Scan for the cell matching the given text and deliver its (x, y) coordinate at center. 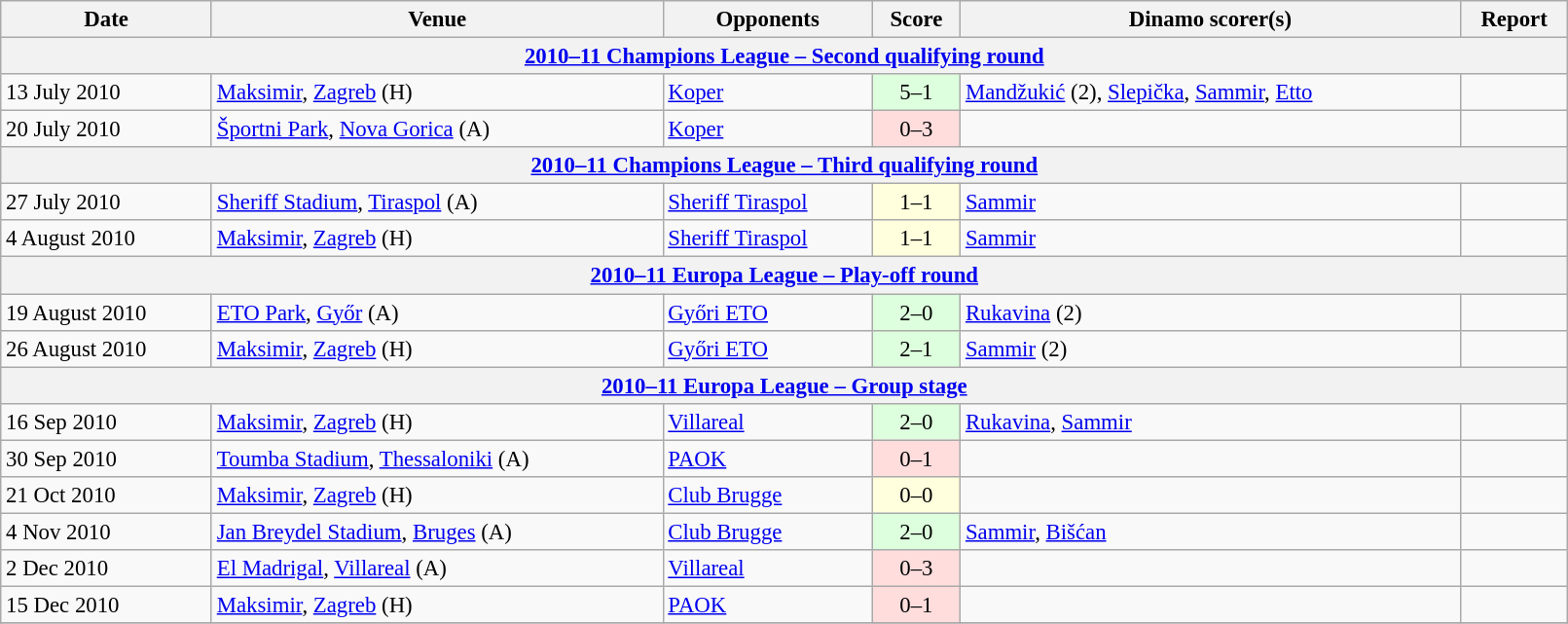
Rukavina (2) (1211, 312)
Sammir, Bišćan (1211, 532)
2010–11 Europa League – Group stage (784, 385)
El Madrigal, Villareal (A) (437, 569)
2010–11 Champions League – Second qualifying round (784, 56)
2–1 (916, 349)
4 Nov 2010 (107, 532)
2 Dec 2010 (107, 569)
16 Sep 2010 (107, 422)
Mandžukić (2), Slepička, Sammir, Etto (1211, 92)
Športni Park, Nova Gorica (A) (437, 129)
Toumba Stadium, Thessaloniki (A) (437, 459)
Report (1514, 19)
13 July 2010 (107, 92)
Rukavina, Sammir (1211, 422)
21 Oct 2010 (107, 496)
2010–11 Champions League – Third qualifying round (784, 165)
30 Sep 2010 (107, 459)
Score (916, 19)
Opponents (767, 19)
15 Dec 2010 (107, 605)
2010–11 Europa League – Play-off round (784, 275)
Dinamo scorer(s) (1211, 19)
27 July 2010 (107, 202)
26 August 2010 (107, 349)
5–1 (916, 92)
Venue (437, 19)
Jan Breydel Stadium, Bruges (A) (437, 532)
4 August 2010 (107, 239)
Sheriff Stadium, Tiraspol (A) (437, 202)
19 August 2010 (107, 312)
20 July 2010 (107, 129)
Sammir (2) (1211, 349)
ETO Park, Győr (A) (437, 312)
Date (107, 19)
0–0 (916, 496)
